Output the [x, y] coordinate of the center of the cell containing the given text.  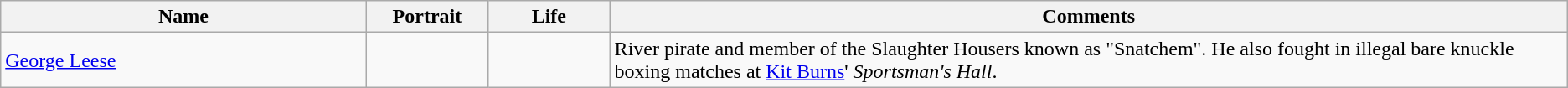
Name [183, 17]
Portrait [427, 17]
Comments [1089, 17]
Life [549, 17]
George Leese [183, 60]
